Capture the cell that displays the provided text and extract its (x, y) central coordinate. 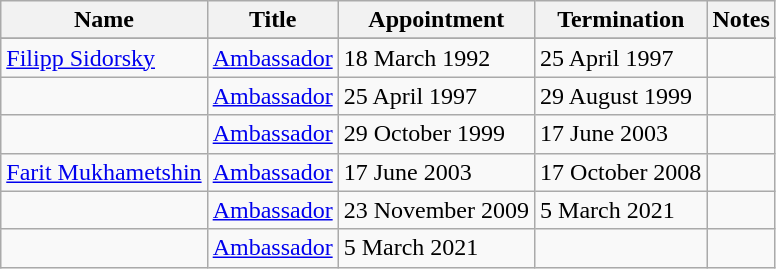
Termination (621, 20)
29 October 1999 (436, 134)
Title (272, 20)
23 November 2009 (436, 210)
17 October 2008 (621, 172)
Appointment (436, 20)
29 August 1999 (621, 96)
Farit Mukhametshin (104, 172)
Filipp Sidorsky (104, 58)
Name (104, 20)
Notes (741, 20)
18 March 1992 (436, 58)
